Identify which cell holds the provided text, then report its (X, Y) central coordinate. 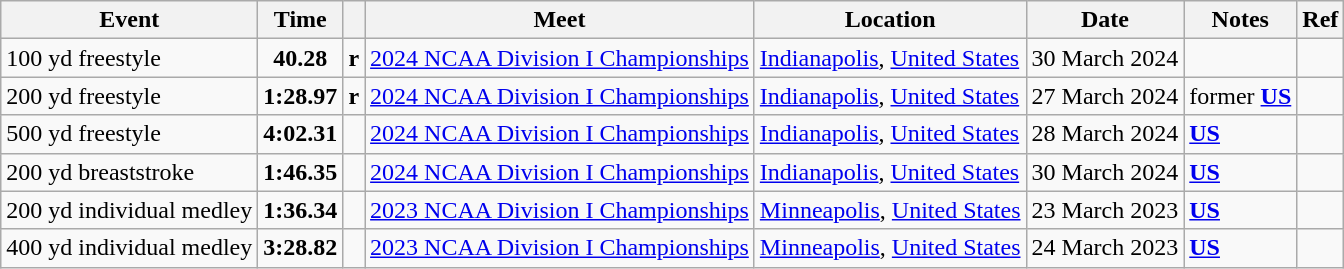
200 yd individual medley (130, 210)
40.28 (300, 58)
3:28.82 (300, 248)
Event (130, 20)
100 yd freestyle (130, 58)
former US (1240, 96)
27 March 2024 (1105, 96)
400 yd individual medley (130, 248)
23 March 2023 (1105, 210)
1:36.34 (300, 210)
200 yd breaststroke (130, 172)
1:28.97 (300, 96)
4:02.31 (300, 134)
Notes (1240, 20)
500 yd freestyle (130, 134)
1:46.35 (300, 172)
Date (1105, 20)
Meet (560, 20)
Ref (1320, 20)
24 March 2023 (1105, 248)
28 March 2024 (1105, 134)
200 yd freestyle (130, 96)
Location (890, 20)
Time (300, 20)
